Return the [x, y] coordinate for the center point of the cell that contains the specified text.  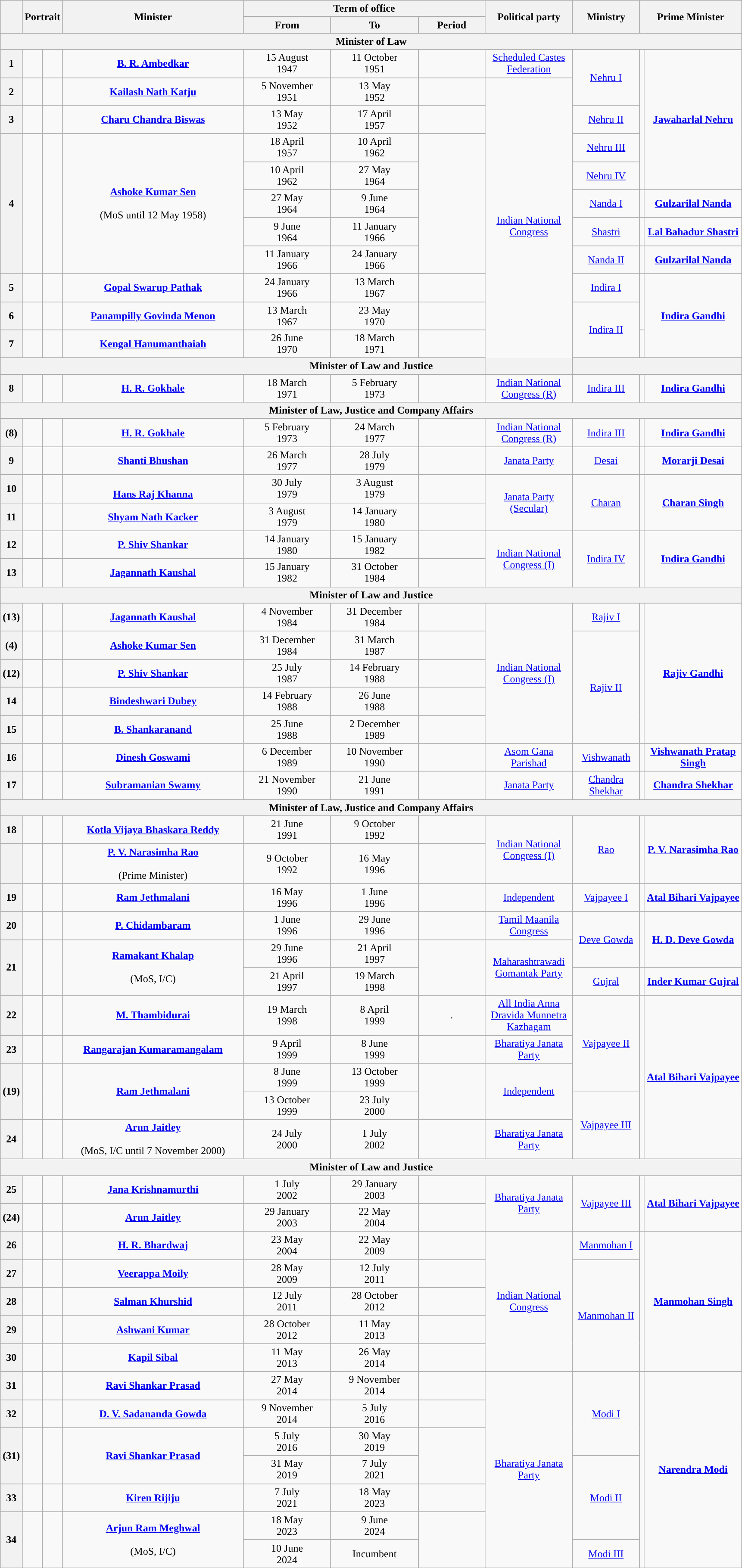
Janata Party (Secular) [529, 503]
Indira II [606, 330]
15 August1947 [287, 64]
Prime Minister [691, 17]
Charu Chandra Biswas [153, 120]
Arjun Ram Meghwal(MoS, I/C) [153, 1540]
Ramakant Khalap(MoS, I/C) [153, 968]
Scheduled Castes Federation [529, 64]
Minister [153, 17]
21 [11, 968]
Jawaharlal Nehru [693, 120]
2 [11, 91]
26 May2014 [375, 1358]
Jana Krishnamurthi [153, 1189]
Panampilly Govinda Menon [153, 315]
27 [11, 1273]
30 July1979 [287, 488]
Dinesh Goswami [153, 757]
Indira I [606, 288]
28 July1979 [375, 461]
Kotla Vijaya Bhaskara Reddy [153, 830]
All India Anna Dravida Munnetra Kazhagam [529, 1015]
23 May1970 [375, 315]
Nehru IV [606, 176]
Deve Gowda [606, 940]
20 [11, 925]
Minister of Law [371, 41]
23 [11, 1049]
13 [11, 573]
(19) [11, 1091]
Asom Gana Parishad [529, 757]
Nehru I [606, 78]
Manmohan I [606, 1246]
Rao [606, 849]
(12) [11, 673]
2 December1989 [375, 729]
Term of office [365, 9]
17 [11, 786]
30 [11, 1358]
Shyam Nath Kacker [153, 517]
Desai [606, 461]
M. Thambidurai [153, 1015]
10 June2024 [287, 1553]
16 [11, 757]
Modi II [606, 1497]
Gujral [606, 981]
Kiren Rijiju [153, 1497]
1 [11, 64]
7 [11, 344]
Modi III [606, 1553]
D. V. Sadananda Gowda [153, 1414]
Modi I [606, 1414]
Ashoke Kumar Sen [153, 645]
32 [11, 1414]
Nanda I [606, 203]
Charan Singh [693, 503]
26 March1977 [287, 461]
Vishwanath Pratap Singh [693, 757]
18 April1957 [287, 147]
5 [11, 288]
Inder Kumar Gujral [693, 981]
26 [11, 1246]
B. R. Ambedkar [153, 64]
9 [11, 461]
9 April1999 [287, 1049]
Rajiv II [606, 687]
Charan [606, 503]
31 October1984 [375, 573]
Incumbent [375, 1553]
31 May2019 [287, 1470]
28 [11, 1302]
(8) [11, 432]
24 July2000 [287, 1139]
Narendra Modi [693, 1470]
(24) [11, 1217]
23 May2004 [287, 1246]
Rajiv I [606, 617]
Maharashtrawadi Gomantak Party [529, 968]
H. R. Bhardwaj [153, 1246]
14 [11, 701]
3 [11, 120]
21 November1990 [287, 786]
27 May2014 [287, 1385]
Gopal Swarup Pathak [153, 288]
Salman Khurshid [153, 1302]
17 April1957 [375, 120]
10 November1990 [375, 757]
Period [452, 25]
Nanda II [606, 259]
30 May2019 [375, 1441]
Kapil Sibal [153, 1358]
(13) [11, 617]
Shanti Bhushan [153, 461]
26 June1970 [287, 344]
11 October1951 [375, 64]
12 [11, 544]
To [375, 25]
Indira IV [606, 559]
Ashwani Kumar [153, 1329]
Arun Jaitley(MoS, I/C until 7 November 2000) [153, 1139]
31 [11, 1385]
Morarji Desai [693, 461]
Lal Bahadur Shastri [693, 232]
Manmohan Singh [693, 1302]
22 May2004 [375, 1217]
24 [11, 1139]
4 [11, 203]
25 [11, 1189]
B. Shankaranand [153, 729]
31 March1987 [375, 645]
11 [11, 517]
Ministry [606, 17]
(4) [11, 645]
Kailash Nath Katju [153, 91]
Nehru III [606, 147]
23 July2000 [375, 1105]
Ashoke Kumar Sen(MoS until 12 May 1958) [153, 203]
4 November1984 [287, 617]
6 [11, 315]
8 April1999 [375, 1015]
28 May2009 [287, 1273]
18 [11, 830]
Subramanian Swamy [153, 786]
Portrait [43, 17]
10 [11, 488]
22 May2009 [375, 1246]
Bindeshwari Dubey [153, 701]
33 [11, 1497]
5 November1951 [287, 91]
Vajpayee II [606, 1043]
Manmohan II [606, 1316]
15 [11, 729]
24 March1977 [375, 432]
P. V. Narasimha Rao(Prime Minister) [153, 864]
P. V. Narasimha Rao [693, 849]
Veerappa Moily [153, 1273]
Vajpayee I [606, 898]
Nehru II [606, 120]
25 June1988 [287, 729]
Rangarajan Kumaramangalam [153, 1049]
26 June1988 [375, 701]
Kengal Hanumanthaiah [153, 344]
From [287, 25]
Hans Raj Khanna [153, 488]
Arun Jaitley [153, 1217]
H. D. Deve Gowda [693, 940]
25 July1987 [287, 673]
34 [11, 1540]
Tamil Maanila Congress [529, 925]
9 June2024 [375, 1526]
Shastri [606, 232]
29 [11, 1329]
(31) [11, 1456]
Political party [529, 17]
6 December1989 [287, 757]
19 [11, 898]
Vishwanath [606, 757]
8 [11, 389]
22 [11, 1015]
P. Chidambaram [153, 925]
Rajiv Gandhi [693, 673]
. [452, 1015]
